From the cell containing the given text, extract its center point as [X, Y] coordinate. 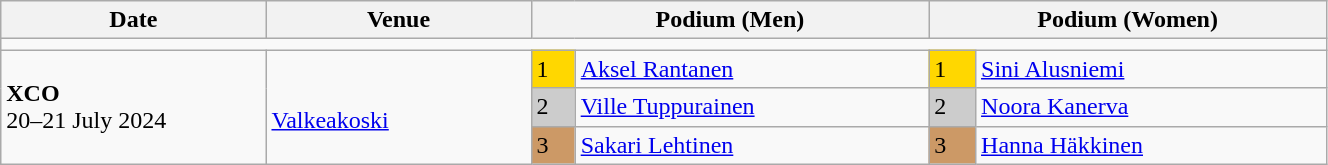
Podium (Men) [730, 20]
Ville Tuppurainen [752, 107]
Valkeakoski [398, 107]
Noora Kanerva [1152, 107]
Sakari Lehtinen [752, 145]
Podium (Women) [1128, 20]
Venue [398, 20]
Date [134, 20]
Sini Alusniemi [1152, 69]
Hanna Häkkinen [1152, 145]
Aksel Rantanen [752, 69]
XCO 20–21 July 2024 [134, 107]
